Find where the given text appears and provide that cell's center as (x, y) coordinate. 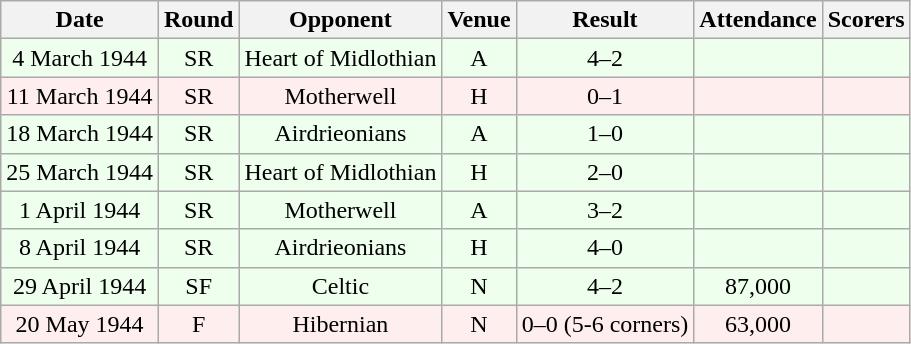
25 March 1944 (80, 172)
Opponent (340, 20)
3–2 (605, 210)
Scorers (866, 20)
4 March 1944 (80, 58)
0–0 (5-6 corners) (605, 324)
Celtic (340, 286)
Attendance (758, 20)
Hibernian (340, 324)
63,000 (758, 324)
29 April 1944 (80, 286)
1 April 1944 (80, 210)
Date (80, 20)
11 March 1944 (80, 96)
2–0 (605, 172)
Round (198, 20)
Result (605, 20)
1–0 (605, 134)
20 May 1944 (80, 324)
4–0 (605, 248)
F (198, 324)
SF (198, 286)
Venue (479, 20)
8 April 1944 (80, 248)
87,000 (758, 286)
0–1 (605, 96)
18 March 1944 (80, 134)
